From the cell containing the given text, extract its center point as [x, y] coordinate. 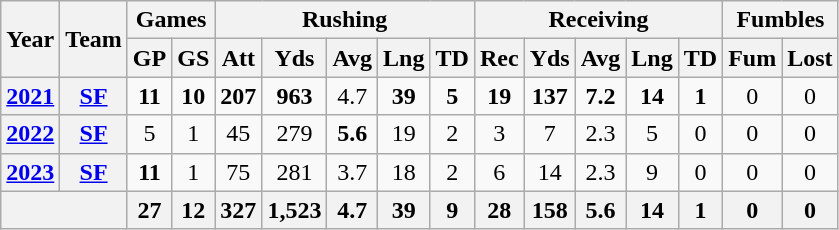
158 [550, 210]
Att [238, 58]
GS [194, 58]
3 [499, 134]
327 [238, 210]
207 [238, 96]
10 [194, 96]
12 [194, 210]
18 [404, 172]
6 [499, 172]
279 [294, 134]
GP [149, 58]
Games [170, 20]
75 [238, 172]
Lost [810, 58]
45 [238, 134]
Fum [752, 58]
3.7 [352, 172]
Fumbles [780, 20]
7.2 [600, 96]
Rushing [345, 20]
Receiving [598, 20]
2023 [30, 172]
2021 [30, 96]
Rec [499, 58]
27 [149, 210]
7 [550, 134]
Team [94, 39]
28 [499, 210]
137 [550, 96]
1,523 [294, 210]
Year [30, 39]
963 [294, 96]
2022 [30, 134]
281 [294, 172]
